From the cell containing the given text, extract its center point as [x, y] coordinate. 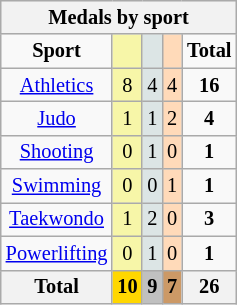
Taekwondo [57, 219]
Judo [57, 118]
Swimming [57, 186]
3 [209, 219]
8 [127, 85]
7 [172, 287]
Athletics [57, 85]
Shooting [57, 152]
Medals by sport [119, 17]
16 [209, 85]
9 [152, 287]
26 [209, 287]
Sport [57, 51]
10 [127, 287]
Powerlifting [57, 253]
